Find where the given text appears and provide that cell's center as [X, Y] coordinate. 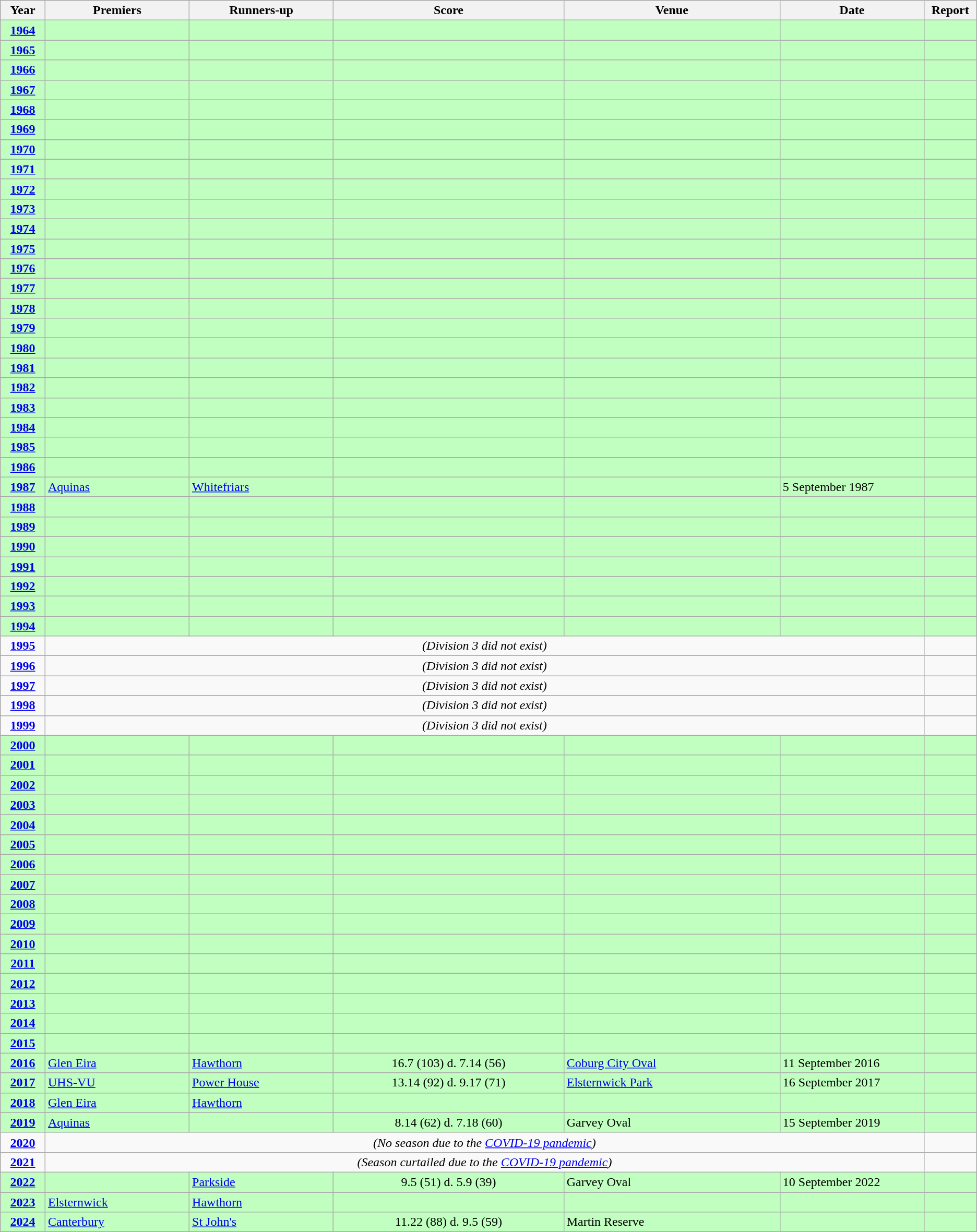
2014 [23, 1023]
2008 [23, 904]
1995 [23, 646]
13.14 (92) d. 9.17 (71) [449, 1083]
Canterbury [117, 1222]
2003 [23, 805]
1988 [23, 507]
1993 [23, 606]
1976 [23, 269]
1991 [23, 566]
2017 [23, 1083]
1968 [23, 110]
1997 [23, 686]
1973 [23, 209]
Parkside [261, 1182]
5 September 1987 [852, 487]
Runners-up [261, 10]
1981 [23, 368]
1984 [23, 427]
2023 [23, 1202]
1985 [23, 447]
2006 [23, 864]
Premiers [117, 10]
1986 [23, 467]
1996 [23, 666]
2015 [23, 1043]
2012 [23, 984]
Date [852, 10]
2016 [23, 1063]
2020 [23, 1142]
16.7 (103) d. 7.14 (56) [449, 1063]
1990 [23, 546]
1969 [23, 129]
2001 [23, 765]
2000 [23, 745]
1975 [23, 249]
2013 [23, 1003]
2021 [23, 1162]
Score [449, 10]
(No season due to the COVID-19 pandemic) [485, 1142]
9.5 (51) d. 5.9 (39) [449, 1182]
1977 [23, 289]
1983 [23, 408]
Elsternwick [117, 1202]
1987 [23, 487]
1998 [23, 705]
St John's [261, 1222]
1971 [23, 169]
Elsternwick Park [672, 1083]
2018 [23, 1103]
16 September 2017 [852, 1083]
1979 [23, 328]
1982 [23, 388]
2005 [23, 844]
1964 [23, 30]
1967 [23, 90]
15 September 2019 [852, 1122]
2010 [23, 944]
2007 [23, 884]
2022 [23, 1182]
Venue [672, 10]
1978 [23, 308]
1992 [23, 587]
(Season curtailed due to the COVID-19 pandemic) [485, 1162]
2004 [23, 824]
Report [950, 10]
1994 [23, 626]
2024 [23, 1222]
UHS-VU [117, 1083]
1970 [23, 149]
Coburg City Oval [672, 1063]
Year [23, 10]
Martin Reserve [672, 1222]
2002 [23, 785]
2019 [23, 1122]
1966 [23, 70]
2011 [23, 964]
Whitefriars [261, 487]
1980 [23, 348]
1999 [23, 725]
2009 [23, 924]
11 September 2016 [852, 1063]
Power House [261, 1083]
1972 [23, 189]
1974 [23, 229]
1965 [23, 50]
8.14 (62) d. 7.18 (60) [449, 1122]
10 September 2022 [852, 1182]
1989 [23, 527]
11.22 (88) d. 9.5 (59) [449, 1222]
